From the cell containing the given text, extract its center point as (X, Y) coordinate. 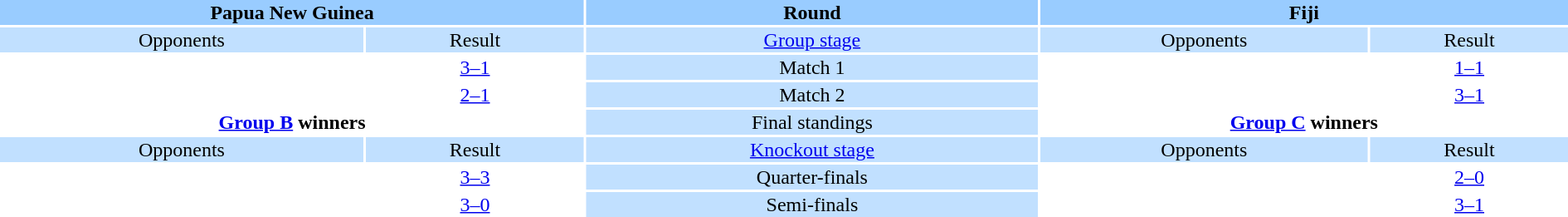
Final standings (811, 122)
2–0 (1469, 177)
Round (811, 12)
Match 1 (811, 67)
1–1 (1469, 67)
Group stage (811, 40)
Match 2 (811, 95)
Group B winners (292, 122)
Semi-finals (811, 205)
Quarter-finals (811, 177)
2–1 (475, 95)
Group C winners (1304, 122)
3–0 (475, 205)
Knockout stage (811, 150)
Fiji (1304, 12)
3–3 (475, 177)
Papua New Guinea (292, 12)
